From the cell containing the given text, extract its center point as [X, Y] coordinate. 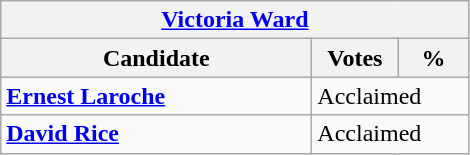
David Rice [156, 134]
Votes [355, 58]
Ernest Laroche [156, 96]
Victoria Ward [235, 20]
Candidate [156, 58]
% [434, 58]
